Identify which cell holds the provided text, then report its (x, y) central coordinate. 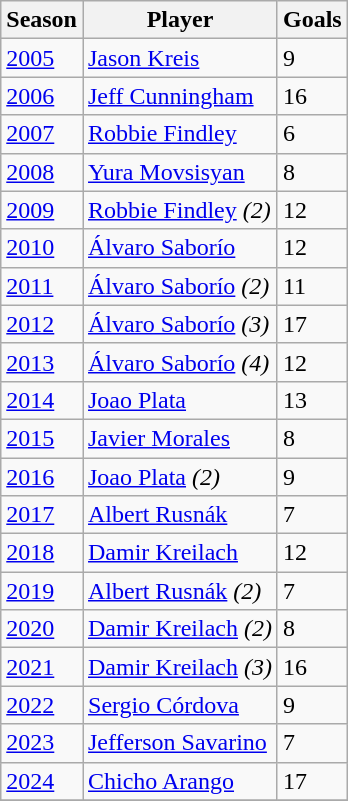
Albert Rusnák (2) (180, 591)
Jeff Cunningham (180, 96)
Robbie Findley (180, 134)
Álvaro Saborío (2) (180, 286)
Álvaro Saborío (3) (180, 324)
2008 (42, 172)
Joao Plata (2) (180, 477)
2022 (42, 705)
2009 (42, 210)
2020 (42, 629)
Albert Rusnák (180, 515)
2006 (42, 96)
2011 (42, 286)
Damir Kreilach (2) (180, 629)
Yura Movsisyan (180, 172)
Goals (312, 20)
Damir Kreilach (180, 553)
2012 (42, 324)
2024 (42, 781)
Damir Kreilach (3) (180, 667)
Robbie Findley (2) (180, 210)
2019 (42, 591)
2010 (42, 248)
2018 (42, 553)
2013 (42, 362)
Álvaro Saborío (180, 248)
Season (42, 20)
Jason Kreis (180, 58)
Joao Plata (180, 400)
Álvaro Saborío (4) (180, 362)
Sergio Córdova (180, 705)
2007 (42, 134)
2017 (42, 515)
6 (312, 134)
Javier Morales (180, 438)
2005 (42, 58)
2016 (42, 477)
Chicho Arango (180, 781)
11 (312, 286)
Player (180, 20)
2015 (42, 438)
2021 (42, 667)
13 (312, 400)
2023 (42, 743)
Jefferson Savarino (180, 743)
2014 (42, 400)
